Capture the cell that displays the provided text and extract its (x, y) central coordinate. 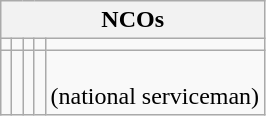
(national serviceman) (155, 82)
NCOs (133, 20)
